Return the (X, Y) coordinate for the center point of the cell that contains the specified text.  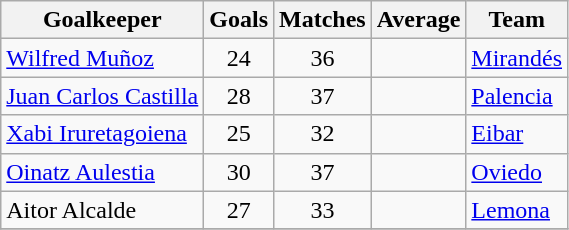
Goalkeeper (102, 20)
Mirandés (517, 58)
Average (418, 20)
Goals (239, 20)
28 (239, 96)
27 (239, 210)
Wilfred Muñoz (102, 58)
Oinatz Aulestia (102, 172)
36 (323, 58)
Xabi Iruretagoiena (102, 134)
Palencia (517, 96)
Aitor Alcalde (102, 210)
Lemona (517, 210)
Team (517, 20)
Eibar (517, 134)
33 (323, 210)
24 (239, 58)
Juan Carlos Castilla (102, 96)
Oviedo (517, 172)
Matches (323, 20)
25 (239, 134)
30 (239, 172)
32 (323, 134)
